Provide the (X, Y) coordinate of the cell's center where the given text is located.  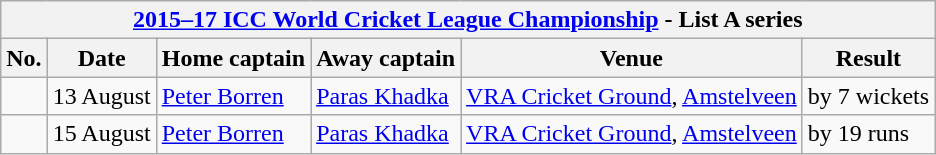
15 August (102, 134)
by 19 runs (868, 134)
Venue (632, 58)
No. (24, 58)
Result (868, 58)
Away captain (386, 58)
2015–17 ICC World Cricket League Championship - List A series (468, 20)
Date (102, 58)
Home captain (233, 58)
13 August (102, 96)
by 7 wickets (868, 96)
